Extract the (x, y) coordinate from the center of the cell holding the provided text.  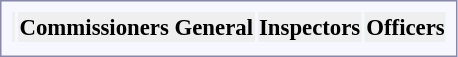
Commissioners General (136, 27)
Inspectors (309, 27)
Officers (406, 27)
